From the cell containing the given text, extract its center point as [X, Y] coordinate. 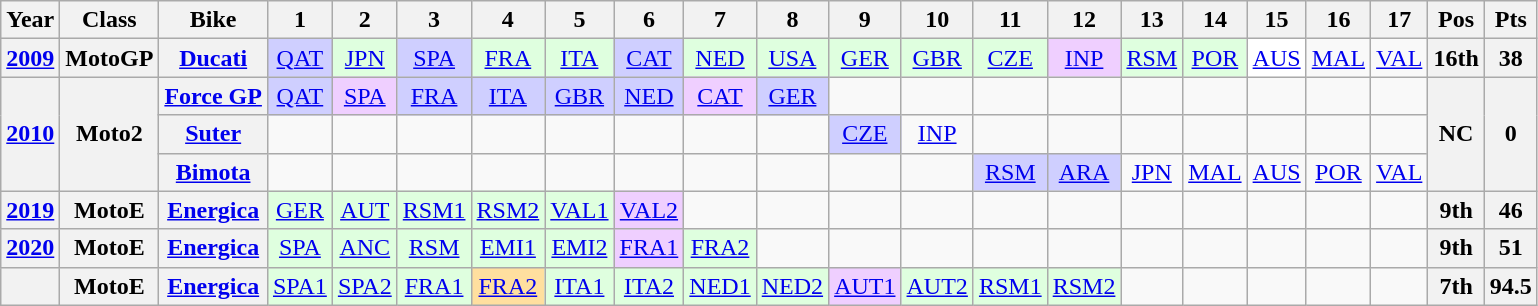
Force GP [214, 96]
Year [30, 20]
10 [937, 20]
USA [792, 58]
5 [580, 20]
15 [1276, 20]
2019 [30, 210]
17 [1400, 20]
Ducati [214, 58]
Moto2 [110, 134]
2009 [30, 58]
VAL2 [649, 210]
8 [792, 20]
AUT2 [937, 286]
9 [865, 20]
Pos [1456, 20]
Pts [1510, 20]
16 [1338, 20]
Bimota [214, 172]
NC [1456, 134]
1 [300, 20]
NED2 [792, 286]
AUT1 [865, 286]
11 [1010, 20]
51 [1510, 248]
ITA2 [649, 286]
SPA2 [364, 286]
ANC [364, 248]
2020 [30, 248]
7 [720, 20]
Bike [214, 20]
SPA1 [300, 286]
2 [364, 20]
AUT [364, 210]
14 [1215, 20]
ITA1 [580, 286]
12 [1084, 20]
94.5 [1510, 286]
38 [1510, 58]
0 [1510, 134]
MotoGP [110, 58]
6 [649, 20]
Suter [214, 134]
46 [1510, 210]
2010 [30, 134]
3 [434, 20]
NED1 [720, 286]
16th [1456, 58]
Class [110, 20]
13 [1152, 20]
ARA [1084, 172]
EMI2 [580, 248]
4 [508, 20]
7th [1456, 286]
EMI1 [508, 248]
VAL1 [580, 210]
